Locate the cell with the specified text and output its (x, y) center coordinate. 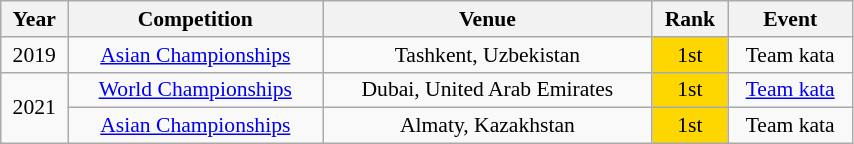
2019 (34, 55)
Rank (690, 19)
Dubai, United Arab Emirates (488, 90)
World Championships (196, 90)
Venue (488, 19)
Event (790, 19)
Competition (196, 19)
2021 (34, 108)
Tashkent, Uzbekistan (488, 55)
Almaty, Kazakhstan (488, 126)
Year (34, 19)
